Provide the (x, y) coordinate of the cell's center where the given text is located.  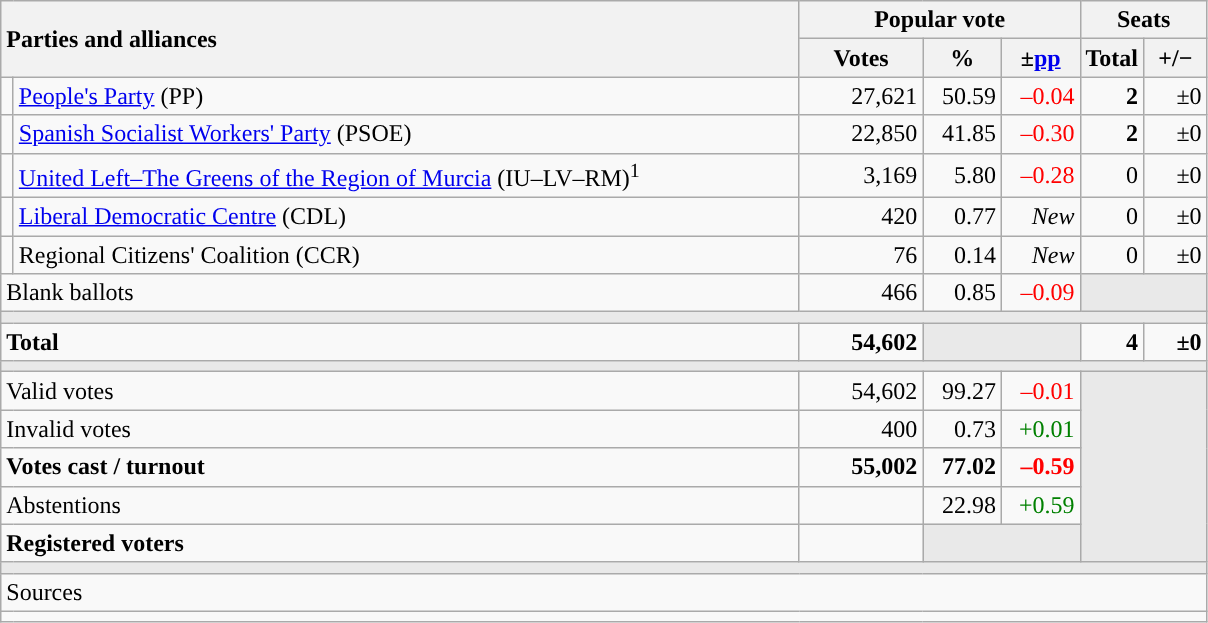
22.98 (962, 505)
–0.09 (1040, 293)
22,850 (861, 134)
+/− (1176, 58)
0.73 (962, 429)
+0.01 (1040, 429)
Regional Citizens' Coalition (CCR) (406, 255)
+0.59 (1040, 505)
–0.01 (1040, 391)
400 (861, 429)
Liberal Democratic Centre (CDL) (406, 217)
Popular vote (940, 20)
–0.30 (1040, 134)
0.14 (962, 255)
±pp (1040, 58)
Votes (861, 58)
41.85 (962, 134)
% (962, 58)
Valid votes (400, 391)
Seats (1144, 20)
–0.28 (1040, 176)
27,621 (861, 96)
420 (861, 217)
Blank ballots (400, 293)
5.80 (962, 176)
Spanish Socialist Workers' Party (PSOE) (406, 134)
3,169 (861, 176)
–0.59 (1040, 467)
Registered voters (400, 543)
76 (861, 255)
Parties and alliances (400, 39)
50.59 (962, 96)
55,002 (861, 467)
0.85 (962, 293)
Sources (604, 592)
99.27 (962, 391)
77.02 (962, 467)
Invalid votes (400, 429)
466 (861, 293)
Abstentions (400, 505)
0.77 (962, 217)
4 (1112, 342)
–0.04 (1040, 96)
People's Party (PP) (406, 96)
United Left–The Greens of the Region of Murcia (IU–LV–RM)1 (406, 176)
Votes cast / turnout (400, 467)
